Output the (X, Y) coordinate of the center of the cell containing the given text.  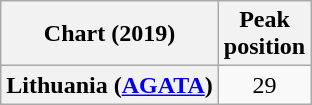
Chart (2019) (110, 34)
Peakposition (264, 34)
Lithuania (AGATA) (110, 85)
29 (264, 85)
